Search for the cell housing the specified text and yield its (X, Y) center coordinate. 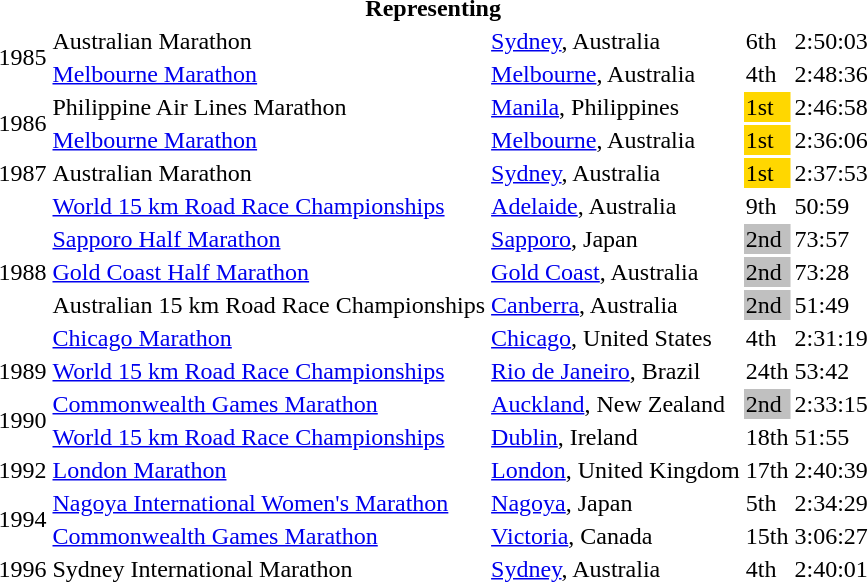
Sapporo, Japan (616, 239)
Canberra, Australia (616, 305)
Sapporo Half Marathon (269, 239)
18th (767, 437)
Manila, Philippines (616, 107)
Chicago Marathon (269, 338)
London Marathon (269, 470)
17th (767, 470)
Rio de Janeiro, Brazil (616, 371)
Auckland, New Zealand (616, 404)
24th (767, 371)
Chicago, United States (616, 338)
Dublin, Ireland (616, 437)
Nagoya International Women's Marathon (269, 503)
London, United Kingdom (616, 470)
6th (767, 41)
Gold Coast Half Marathon (269, 272)
9th (767, 206)
Nagoya, Japan (616, 503)
Gold Coast, Australia (616, 272)
Australian 15 km Road Race Championships (269, 305)
Philippine Air Lines Marathon (269, 107)
Adelaide, Australia (616, 206)
5th (767, 503)
15th (767, 536)
Victoria, Canada (616, 536)
